Provide the [x, y] coordinate of the cell's center where the given text is located.  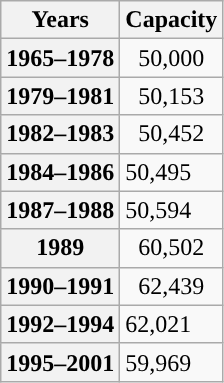
62,439 [172, 286]
59,969 [172, 362]
1984–1986 [60, 172]
1990–1991 [60, 286]
1992–1994 [60, 324]
60,502 [172, 248]
Capacity [172, 20]
50,594 [172, 210]
Years [60, 20]
50,452 [172, 134]
50,495 [172, 172]
1965–1978 [60, 58]
50,000 [172, 58]
1995–2001 [60, 362]
62,021 [172, 324]
1979–1981 [60, 96]
1987–1988 [60, 210]
1982–1983 [60, 134]
1989 [60, 248]
50,153 [172, 96]
